Output the (X, Y) coordinate of the center of the cell containing the given text.  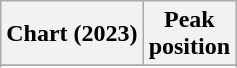
Chart (2023) (72, 34)
Peakposition (189, 34)
